Provide the (X, Y) coordinate of the cell's center where the given text is located.  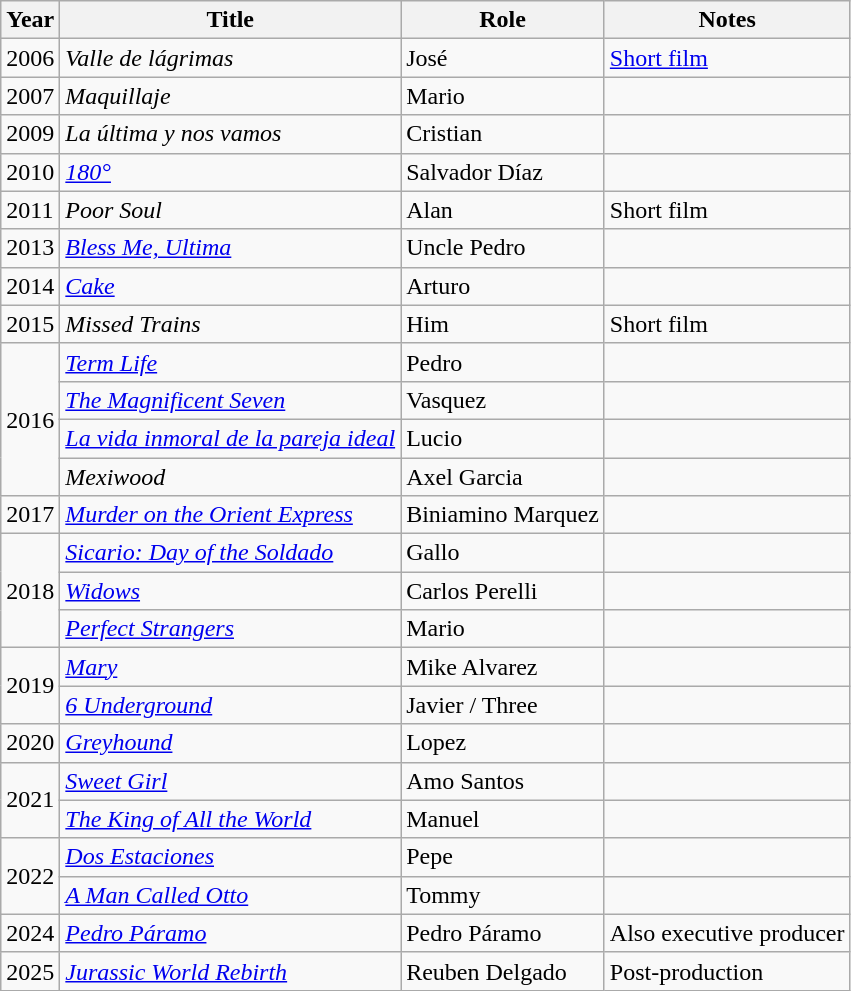
Poor Soul (230, 210)
2014 (30, 286)
La última y nos vamos (230, 134)
2020 (30, 743)
A Man Called Otto (230, 895)
Mike Alvarez (503, 667)
Manuel (503, 819)
2019 (30, 686)
2022 (30, 876)
Notes (727, 20)
Gallo (503, 553)
2010 (30, 172)
180° (230, 172)
6 Underground (230, 705)
Dos Estaciones (230, 857)
Perfect Strangers (230, 629)
2006 (30, 58)
Lucio (503, 438)
2016 (30, 419)
2013 (30, 248)
Murder on the Orient Express (230, 515)
Reuben Delgado (503, 971)
Alan (503, 210)
Axel Garcia (503, 477)
Biniamino Marquez (503, 515)
Cake (230, 286)
The King of All the World (230, 819)
Mexiwood (230, 477)
Lopez (503, 743)
Arturo (503, 286)
The Magnificent Seven (230, 400)
Mary (230, 667)
Uncle Pedro (503, 248)
Sicario: Day of the Soldado (230, 553)
Pepe (503, 857)
2007 (30, 96)
Tommy (503, 895)
Salvador Díaz (503, 172)
2018 (30, 591)
Pedro (503, 362)
2011 (30, 210)
Greyhound (230, 743)
Javier / Three (503, 705)
2021 (30, 800)
2024 (30, 933)
2015 (30, 324)
Cristian (503, 134)
Carlos Perelli (503, 591)
José (503, 58)
2025 (30, 971)
Maquillaje (230, 96)
Vasquez (503, 400)
Also executive producer (727, 933)
Jurassic World Rebirth (230, 971)
Title (230, 20)
Widows (230, 591)
Role (503, 20)
Him (503, 324)
Post-production (727, 971)
Year (30, 20)
Valle de lágrimas (230, 58)
Missed Trains (230, 324)
La vida inmoral de la pareja ideal (230, 438)
2009 (30, 134)
Sweet Girl (230, 781)
Amo Santos (503, 781)
Term Life (230, 362)
2017 (30, 515)
Bless Me, Ultima (230, 248)
